Return the [X, Y] coordinate for the center point of the cell that contains the specified text.  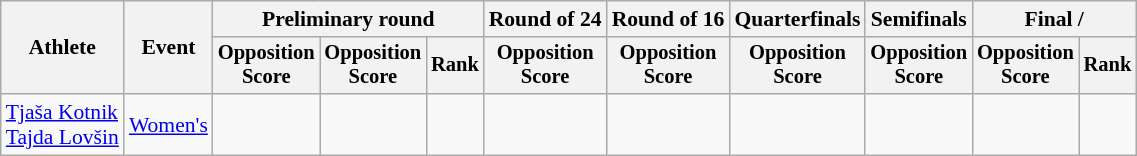
Tjaša KotnikTajda Lovšin [62, 124]
Quarterfinals [797, 19]
Semifinals [918, 19]
Event [168, 48]
Final / [1054, 19]
Athlete [62, 48]
Round of 24 [546, 19]
Women's [168, 124]
Preliminary round [348, 19]
Round of 16 [668, 19]
